Return the [X, Y] coordinate for the center point of the cell that contains the specified text.  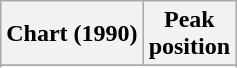
Peakposition [189, 34]
Chart (1990) [72, 34]
